Extract the [X, Y] coordinate from the center of the cell holding the provided text.  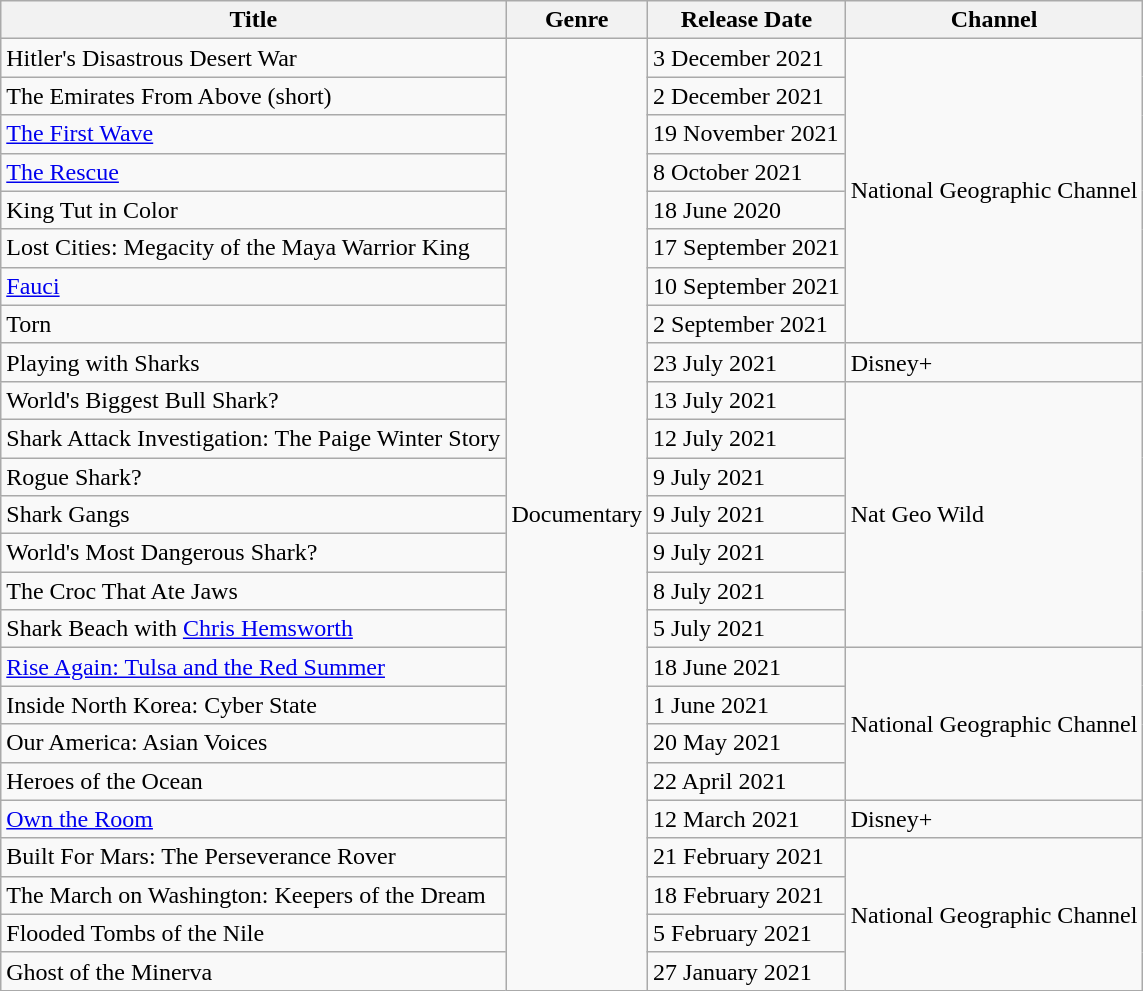
The First Wave [254, 134]
22 April 2021 [747, 781]
Inside North Korea: Cyber State [254, 705]
Torn [254, 324]
World's Biggest Bull Shark? [254, 400]
23 July 2021 [747, 362]
13 July 2021 [747, 400]
27 January 2021 [747, 971]
Fauci [254, 286]
8 July 2021 [747, 591]
Rise Again: Tulsa and the Red Summer [254, 667]
Shark Attack Investigation: The Paige Winter Story [254, 438]
Documentary [577, 515]
Flooded Tombs of the Nile [254, 933]
21 February 2021 [747, 857]
2 December 2021 [747, 96]
Own the Room [254, 819]
12 July 2021 [747, 438]
Rogue Shark? [254, 477]
World's Most Dangerous Shark? [254, 553]
Channel [994, 20]
The March on Washington: Keepers of the Dream [254, 895]
King Tut in Color [254, 210]
8 October 2021 [747, 172]
Shark Beach with Chris Hemsworth [254, 629]
The Emirates From Above (short) [254, 96]
Playing with Sharks [254, 362]
5 July 2021 [747, 629]
Hitler's Disastrous Desert War [254, 58]
Shark Gangs [254, 515]
Lost Cities: Megacity of the Maya Warrior King [254, 248]
Heroes of the Ocean [254, 781]
5 February 2021 [747, 933]
The Croc That Ate Jaws [254, 591]
Title [254, 20]
18 June 2020 [747, 210]
18 February 2021 [747, 895]
Release Date [747, 20]
12 March 2021 [747, 819]
2 September 2021 [747, 324]
The Rescue [254, 172]
Nat Geo Wild [994, 514]
20 May 2021 [747, 743]
17 September 2021 [747, 248]
Genre [577, 20]
19 November 2021 [747, 134]
10 September 2021 [747, 286]
Our America: Asian Voices [254, 743]
1 June 2021 [747, 705]
Ghost of the Minerva [254, 971]
18 June 2021 [747, 667]
3 December 2021 [747, 58]
Built For Mars: The Perseverance Rover [254, 857]
